Search for the cell housing the specified text and yield its [x, y] center coordinate. 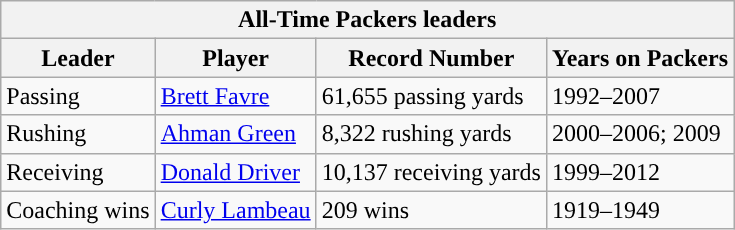
Curly Lambeau [236, 210]
209 wins [431, 210]
All-Time Packers leaders [368, 20]
1919–1949 [640, 210]
Coaching wins [78, 210]
Donald Driver [236, 172]
2000–2006; 2009 [640, 134]
Brett Favre [236, 96]
Leader [78, 58]
Years on Packers [640, 58]
8,322 rushing yards [431, 134]
1999–2012 [640, 172]
Passing [78, 96]
Player [236, 58]
Receiving [78, 172]
1992–2007 [640, 96]
Rushing [78, 134]
Ahman Green [236, 134]
10,137 receiving yards [431, 172]
Record Number [431, 58]
61,655 passing yards [431, 96]
